Pinpoint the cell where the given text exists, returning its [X, Y] midpoint coordinate. 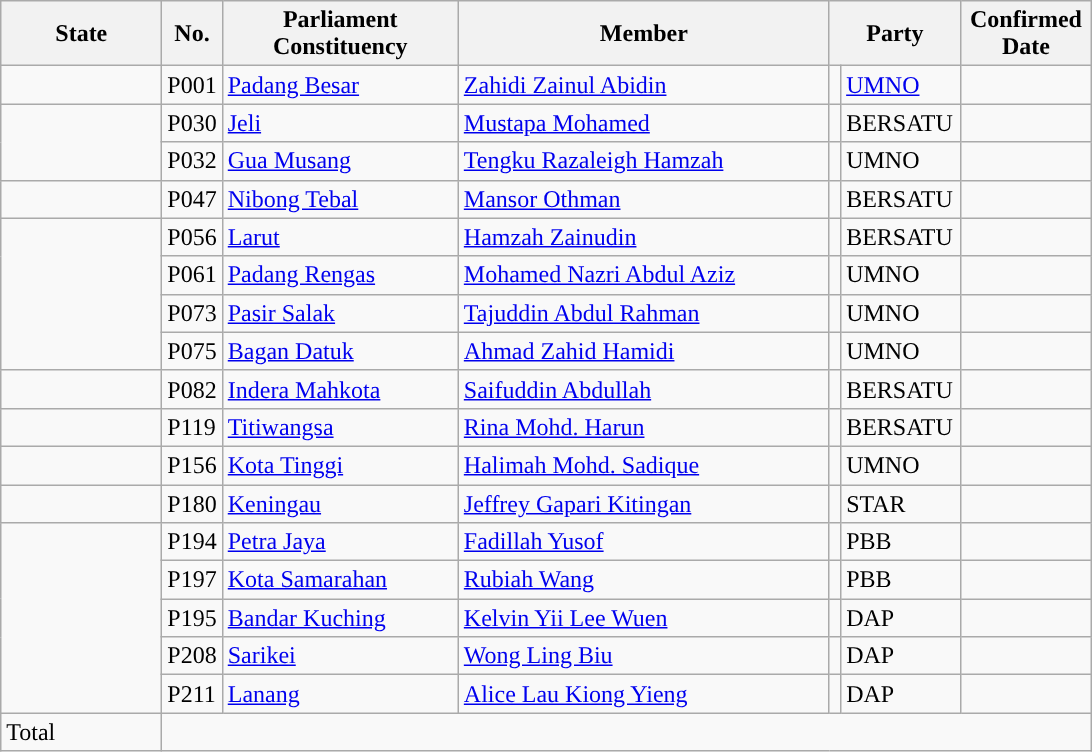
Sarikei [340, 656]
Rina Mohd. Harun [644, 427]
Mustapa Mohamed [644, 123]
Lanang [340, 694]
Pasir Salak [340, 313]
Halimah Mohd. Sadique [644, 465]
P075 [192, 351]
Kota Tinggi [340, 465]
Kelvin Yii Lee Wuen [644, 618]
Larut [340, 237]
Jeffrey Gapari Kitingan [644, 503]
Bagan Datuk [340, 351]
P001 [192, 85]
P119 [192, 427]
Party [894, 34]
Mansor Othman [644, 199]
Tengku Razaleigh Hamzah [644, 161]
Petra Jaya [340, 542]
Total [82, 732]
Fadillah Yusof [644, 542]
P197 [192, 580]
Indera Mahkota [340, 389]
P061 [192, 275]
No. [192, 34]
Gua Musang [340, 161]
P030 [192, 123]
Titiwangsa [340, 427]
Saifuddin Abdullah [644, 389]
P211 [192, 694]
Ahmad Zahid Hamidi [644, 351]
Kota Samarahan [340, 580]
Keningau [340, 503]
Zahidi Zainul Abidin [644, 85]
Hamzah Zainudin [644, 237]
Bandar Kuching [340, 618]
P047 [192, 199]
P208 [192, 656]
STAR [901, 503]
Padang Rengas [340, 275]
P156 [192, 465]
Rubiah Wang [644, 580]
Wong Ling Biu [644, 656]
P032 [192, 161]
P073 [192, 313]
Nibong Tebal [340, 199]
Confirmed Date [1026, 34]
Padang Besar [340, 85]
P056 [192, 237]
P194 [192, 542]
Mohamed Nazri Abdul Aziz [644, 275]
Tajuddin Abdul Rahman [644, 313]
P195 [192, 618]
P082 [192, 389]
State [82, 34]
Member [644, 34]
P180 [192, 503]
Jeli [340, 123]
Alice Lau Kiong Yieng [644, 694]
Parliament Constituency [340, 34]
